Return (x, y) of the center of cell containing provided text 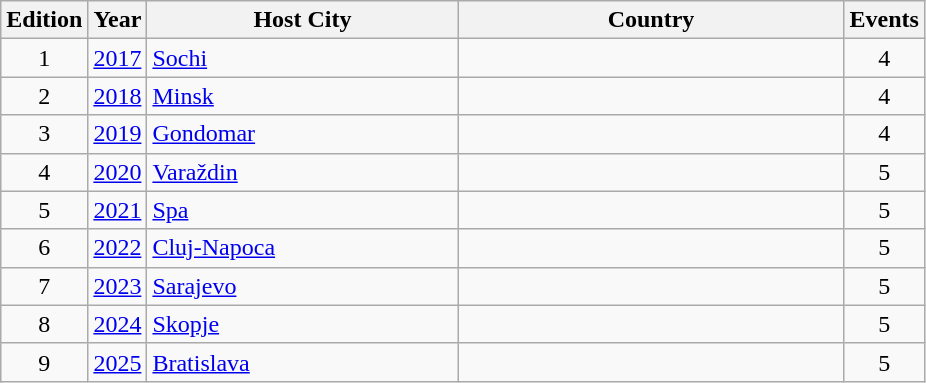
2019 (118, 134)
Country (651, 20)
8 (44, 324)
7 (44, 286)
Minsk (302, 96)
2024 (118, 324)
Spa (302, 210)
Host City (302, 20)
2020 (118, 172)
3 (44, 134)
1 (44, 58)
Events (884, 20)
2018 (118, 96)
Sochi (302, 58)
Edition (44, 20)
2023 (118, 286)
Cluj-Napoca (302, 248)
Varaždin (302, 172)
2025 (118, 362)
Gondomar (302, 134)
6 (44, 248)
Year (118, 20)
9 (44, 362)
2022 (118, 248)
Sarajevo (302, 286)
2021 (118, 210)
2 (44, 96)
Skopje (302, 324)
Bratislava (302, 362)
2017 (118, 58)
